Provide the [X, Y] coordinate of the cell's center where the given text is located.  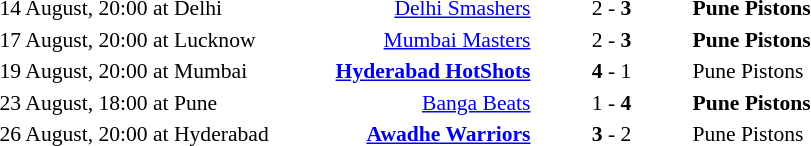
2 - 3 [612, 40]
Banga Beats [418, 102]
Mumbai Masters [418, 40]
4 - 1 [612, 71]
1 - 4 [612, 102]
Hyderabad HotShots [418, 71]
